Provide the [X, Y] coordinate of the cell's center where the given text is located.  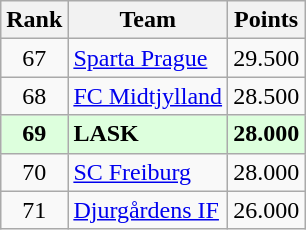
68 [34, 96]
Team [148, 20]
26.000 [266, 210]
71 [34, 210]
FC Midtjylland [148, 96]
LASK [148, 134]
29.500 [266, 58]
28.500 [266, 96]
Sparta Prague [148, 58]
Rank [34, 20]
67 [34, 58]
69 [34, 134]
Djurgårdens IF [148, 210]
Points [266, 20]
SC Freiburg [148, 172]
70 [34, 172]
